Determine the (x, y) coordinate at the center of the cell enclosing the given text.  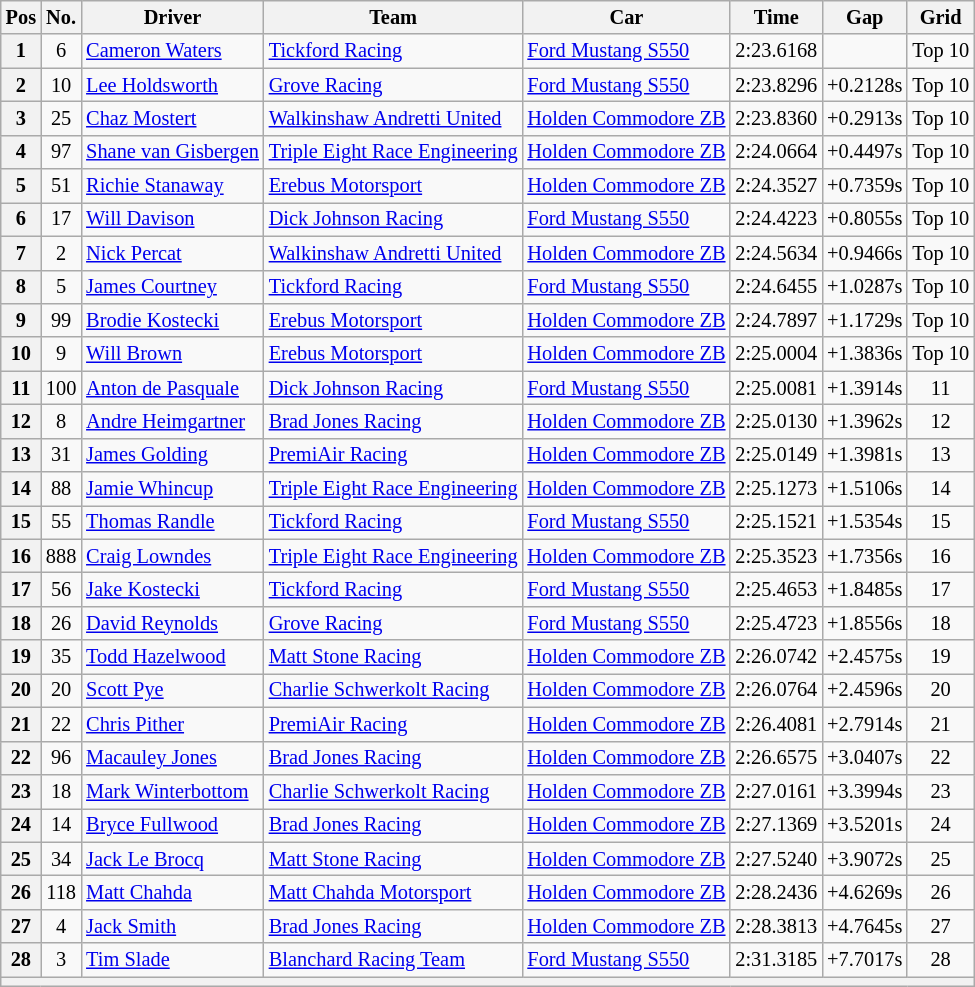
2:27.5240 (776, 859)
Anton de Pasquale (172, 388)
+0.4497s (864, 152)
2:24.0664 (776, 152)
2:24.3527 (776, 186)
+3.9072s (864, 859)
2:23.6168 (776, 51)
+2.7914s (864, 724)
+0.2913s (864, 118)
+1.8556s (864, 623)
Chris Pither (172, 724)
35 (61, 657)
56 (61, 589)
2:25.1273 (776, 489)
Todd Hazelwood (172, 657)
2:26.0742 (776, 657)
+4.6269s (864, 892)
+2.4575s (864, 657)
Nick Percat (172, 253)
+0.8055s (864, 219)
Bryce Fullwood (172, 825)
118 (61, 892)
+2.4596s (864, 690)
2:31.3185 (776, 960)
Matt Chahda Motorsport (394, 892)
96 (61, 758)
2:26.4081 (776, 724)
Driver (172, 17)
Time (776, 17)
+1.7356s (864, 556)
Shane van Gisbergen (172, 152)
Jake Kostecki (172, 589)
2:26.6575 (776, 758)
+1.3981s (864, 455)
2:25.1521 (776, 522)
+4.7645s (864, 926)
Car (626, 17)
2:24.5634 (776, 253)
51 (61, 186)
Team (394, 17)
+1.8485s (864, 589)
Jack Smith (172, 926)
2:28.3813 (776, 926)
James Courtney (172, 287)
James Golding (172, 455)
Craig Lowndes (172, 556)
Gap (864, 17)
2:27.1369 (776, 825)
+1.5354s (864, 522)
1 (21, 51)
+0.7359s (864, 186)
2:25.3523 (776, 556)
2:25.0130 (776, 421)
Chaz Mostert (172, 118)
Will Davison (172, 219)
888 (61, 556)
+7.7017s (864, 960)
+1.0287s (864, 287)
97 (61, 152)
2:28.2436 (776, 892)
Jamie Whincup (172, 489)
2:24.7897 (776, 320)
Pos (21, 17)
+1.3914s (864, 388)
+3.5201s (864, 825)
Jack Le Brocq (172, 859)
Brodie Kostecki (172, 320)
2:24.4223 (776, 219)
+1.3962s (864, 421)
Lee Holdsworth (172, 85)
Mark Winterbottom (172, 791)
2:23.8296 (776, 85)
Richie Stanaway (172, 186)
Scott Pye (172, 690)
No. (61, 17)
7 (21, 253)
2:25.0149 (776, 455)
2:24.6455 (776, 287)
+3.0407s (864, 758)
David Reynolds (172, 623)
Thomas Randle (172, 522)
34 (61, 859)
Andre Heimgartner (172, 421)
+1.1729s (864, 320)
+0.9466s (864, 253)
2:23.8360 (776, 118)
2:25.0004 (776, 354)
55 (61, 522)
2:26.0764 (776, 690)
+1.3836s (864, 354)
Tim Slade (172, 960)
Will Brown (172, 354)
100 (61, 388)
2:27.0161 (776, 791)
Grid (940, 17)
+3.3994s (864, 791)
Matt Chahda (172, 892)
Macauley Jones (172, 758)
2:25.4723 (776, 623)
+0.2128s (864, 85)
88 (61, 489)
99 (61, 320)
Cameron Waters (172, 51)
2:25.0081 (776, 388)
+1.5106s (864, 489)
Blanchard Racing Team (394, 960)
2:25.4653 (776, 589)
31 (61, 455)
